Locate the cell with the specified text and output its [x, y] center coordinate. 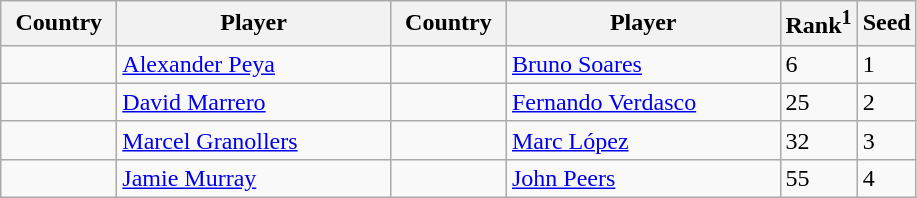
32 [818, 140]
Fernando Verdasco [643, 102]
Seed [886, 24]
55 [818, 178]
4 [886, 178]
1 [886, 64]
Bruno Soares [643, 64]
25 [818, 102]
John Peers [643, 178]
Alexander Peya [254, 64]
Marcel Granollers [254, 140]
Rank1 [818, 24]
2 [886, 102]
Jamie Murray [254, 178]
3 [886, 140]
David Marrero [254, 102]
6 [818, 64]
Marc López [643, 140]
